Detect which cell encompasses the target text, then output its [x, y] center coordinate. 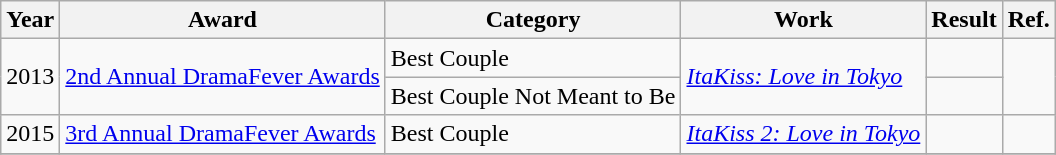
Work [804, 20]
2013 [30, 77]
ItaKiss 2: Love in Tokyo [804, 134]
Ref. [1028, 20]
3rd Annual DramaFever Awards [222, 134]
Result [964, 20]
Year [30, 20]
Category [533, 20]
Best Couple Not Meant to Be [533, 96]
2nd Annual DramaFever Awards [222, 77]
2015 [30, 134]
ItaKiss: Love in Tokyo [804, 77]
Award [222, 20]
